Detect which cell encompasses the target text, then output its (x, y) center coordinate. 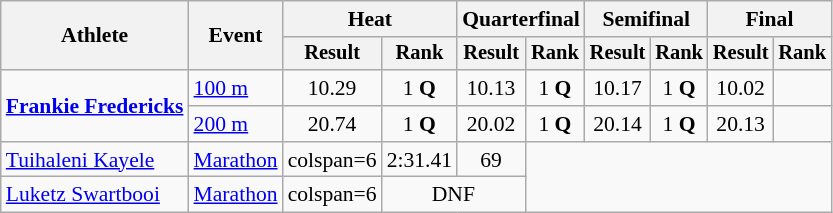
10.02 (741, 88)
10.17 (618, 88)
2:31.41 (420, 160)
20.02 (491, 124)
69 (491, 160)
100 m (236, 88)
20.14 (618, 124)
Athlete (95, 36)
Heat (370, 19)
20.13 (741, 124)
Tuihaleni Kayele (95, 160)
Semifinal (646, 19)
10.13 (491, 88)
Quarterfinal (521, 19)
Final (770, 19)
200 m (236, 124)
Event (236, 36)
10.29 (332, 88)
DNF (454, 195)
Luketz Swartbooi (95, 195)
Frankie Fredericks (95, 106)
20.74 (332, 124)
